Scan for the cell matching the given text and deliver its [X, Y] coordinate at center. 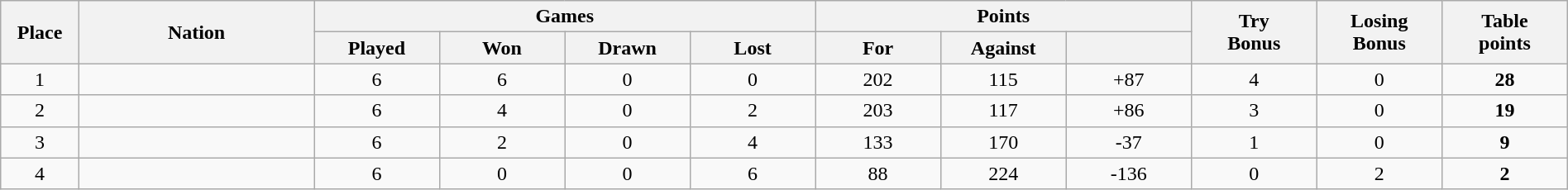
117 [1003, 111]
170 [1003, 142]
+87 [1129, 79]
9 [1505, 142]
TryBonus [1254, 32]
LosingBonus [1379, 32]
+86 [1129, 111]
Drawn [628, 48]
203 [878, 111]
Lost [753, 48]
Won [502, 48]
202 [878, 79]
Nation [196, 32]
Place [40, 32]
Against [1003, 48]
88 [878, 173]
28 [1505, 79]
For [878, 48]
-136 [1129, 173]
115 [1003, 79]
Points [1004, 17]
133 [878, 142]
224 [1003, 173]
Games [565, 17]
Tablepoints [1505, 32]
-37 [1129, 142]
Played [377, 48]
19 [1505, 111]
